From the cell containing the given text, extract its center point as [x, y] coordinate. 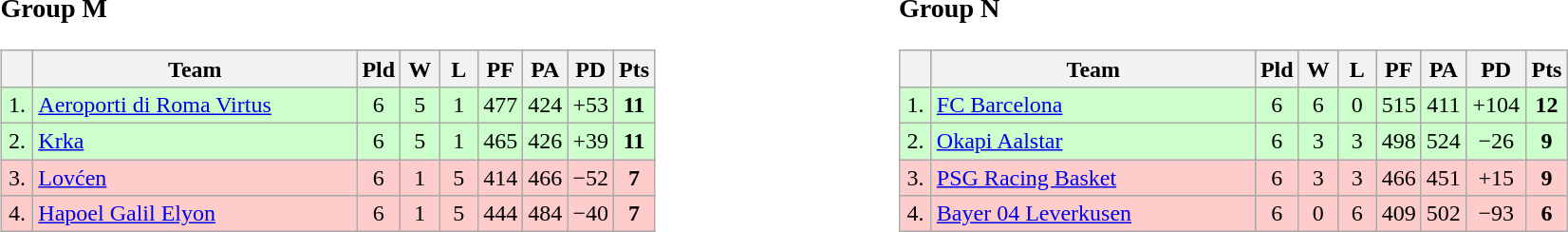
Okapi Aalstar [1093, 142]
12 [1547, 105]
Hapoel Galil Elyon [196, 214]
−93 [1496, 214]
414 [501, 178]
FC Barcelona [1093, 105]
451 [1443, 178]
426 [545, 142]
411 [1443, 105]
+39 [590, 142]
515 [1399, 105]
+53 [590, 105]
Lovćen [196, 178]
444 [501, 214]
502 [1443, 214]
484 [545, 214]
Aeroporti di Roma Virtus [196, 105]
−40 [590, 214]
524 [1443, 142]
498 [1399, 142]
477 [501, 105]
465 [501, 142]
409 [1399, 214]
−52 [590, 178]
+15 [1496, 178]
Bayer 04 Leverkusen [1093, 214]
Krka [196, 142]
+104 [1496, 105]
−26 [1496, 142]
PSG Racing Basket [1093, 178]
424 [545, 105]
